Return the [X, Y] coordinate for the center point of the cell that contains the specified text.  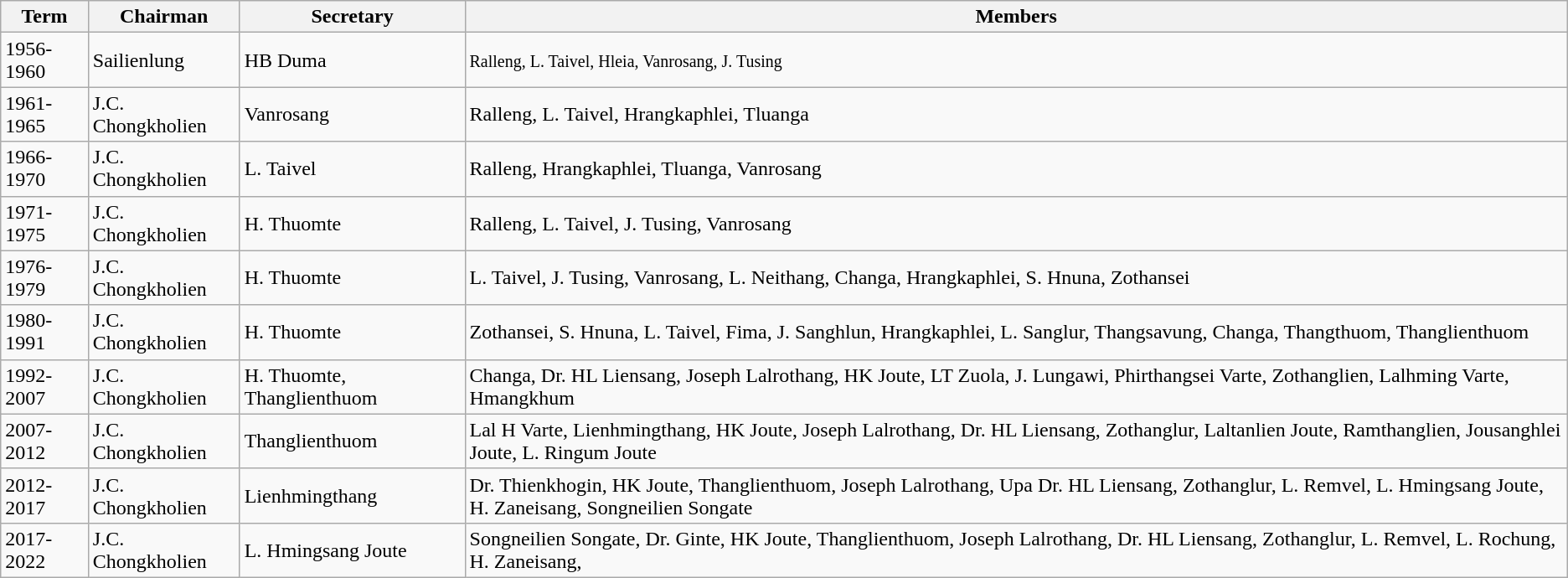
2017-2022 [45, 550]
Changa, Dr. HL Liensang, Joseph Lalrothang, HK Joute, LT Zuola, J. Lungawi, Phirthangsei Varte, Zothanglien, Lalhming Varte, Hmangkhum [1016, 387]
Ralleng, L. Taivel, Hleia, Vanrosang, J. Tusing [1016, 60]
1956-1960 [45, 60]
Secretary [352, 17]
1971-1975 [45, 223]
L. Taivel [352, 169]
Lienhmingthang [352, 496]
1980-1991 [45, 332]
Songneilien Songate, Dr. Ginte, HK Joute, Thanglienthuom, Joseph Lalrothang, Dr. HL Liensang, Zothanglur, L. Remvel, L. Rochung, H. Zaneisang, [1016, 550]
Ralleng, L. Taivel, Hrangkaphlei, Tluanga [1016, 114]
Term [45, 17]
L. Hmingsang Joute [352, 550]
Chairman [164, 17]
1976-1979 [45, 278]
Thanglienthuom [352, 441]
1992-2007 [45, 387]
Vanrosang [352, 114]
Sailienlung [164, 60]
2012-2017 [45, 496]
H. Thuomte, Thanglienthuom [352, 387]
HB Duma [352, 60]
Ralleng, Hrangkaphlei, Tluanga, Vanrosang [1016, 169]
1966-1970 [45, 169]
Ralleng, L. Taivel, J. Tusing, Vanrosang [1016, 223]
Zothansei, S. Hnuna, L. Taivel, Fima, J. Sanghlun, Hrangkaphlei, L. Sanglur, Thangsavung, Changa, Thangthuom, Thanglienthuom [1016, 332]
2007-2012 [45, 441]
Members [1016, 17]
L. Taivel, J. Tusing, Vanrosang, L. Neithang, Changa, Hrangkaphlei, S. Hnuna, Zothansei [1016, 278]
1961-1965 [45, 114]
